Output the [x, y] coordinate of the center of the cell containing the given text.  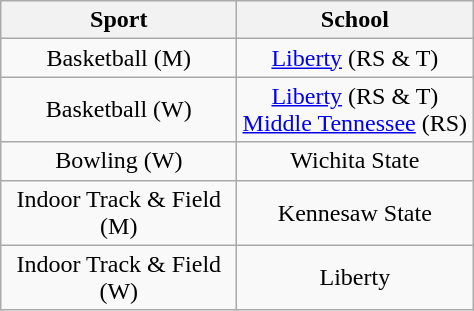
Indoor Track & Field (W) [119, 278]
Bowling (W) [119, 161]
School [355, 20]
Liberty [355, 278]
Indoor Track & Field (M) [119, 212]
Liberty (RS & T) [355, 58]
Kennesaw State [355, 212]
Wichita State [355, 161]
Liberty (RS & T)Middle Tennessee (RS) [355, 110]
Basketball (M) [119, 58]
Sport [119, 20]
Basketball (W) [119, 110]
